Output the [X, Y] coordinate of the center of the cell containing the given text.  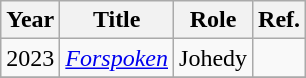
Ref. [280, 20]
Johedy [214, 58]
Title [117, 20]
Year [30, 20]
Role [214, 20]
2023 [30, 58]
Forspoken [117, 58]
